Output the [X, Y] coordinate of the center of the cell containing the given text.  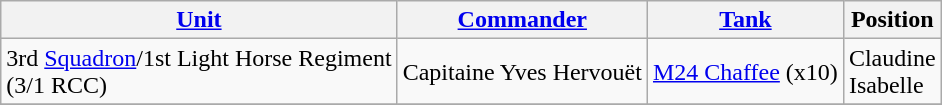
Capitaine Yves Hervouët [522, 72]
M24 Chaffee (x10) [745, 72]
Claudine Isabelle [892, 72]
3rd Squadron/1st Light Horse Regiment (3/1 RCC) [199, 72]
Position [892, 20]
Commander [522, 20]
Unit [199, 20]
Tank [745, 20]
